Search for the cell housing the specified text and yield its [x, y] center coordinate. 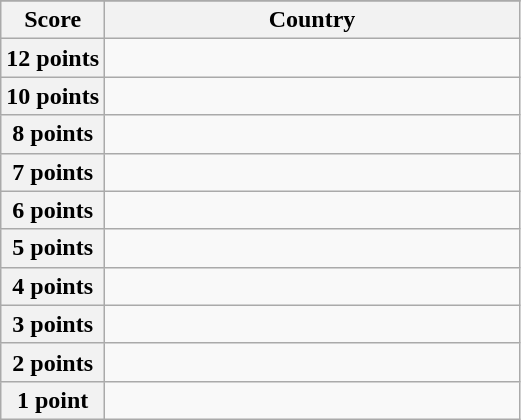
2 points [53, 362]
12 points [53, 58]
Score [53, 20]
6 points [53, 210]
1 point [53, 400]
10 points [53, 96]
4 points [53, 286]
5 points [53, 248]
3 points [53, 324]
Country [312, 20]
7 points [53, 172]
8 points [53, 134]
